Provide the (x, y) coordinate of the cell's center where the given text is located.  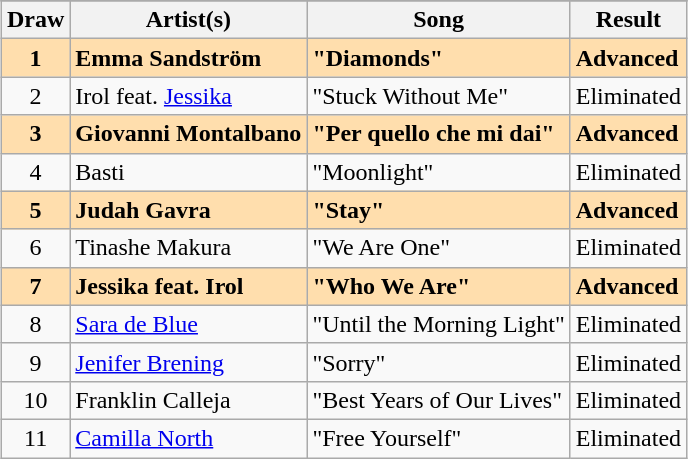
10 (35, 400)
3 (35, 134)
11 (35, 438)
Judah Gavra (188, 210)
Jessika feat. Irol (188, 286)
"Sorry" (438, 362)
Artist(s) (188, 20)
4 (35, 172)
Jenifer Brening (188, 362)
1 (35, 58)
9 (35, 362)
6 (35, 248)
Emma Sandström (188, 58)
"Who We Are" (438, 286)
Tinashe Makura (188, 248)
"Moonlight" (438, 172)
"Stuck Without Me" (438, 96)
2 (35, 96)
Irol feat. Jessika (188, 96)
8 (35, 324)
"Free Yourself" (438, 438)
"Best Years of Our Lives" (438, 400)
Sara de Blue (188, 324)
Franklin Calleja (188, 400)
Draw (35, 20)
"Diamonds" (438, 58)
"Stay" (438, 210)
Song (438, 20)
5 (35, 210)
"Per quello che mi dai" (438, 134)
"Until the Morning Light" (438, 324)
Result (628, 20)
7 (35, 286)
Giovanni Montalbano (188, 134)
"We Are One" (438, 248)
Basti (188, 172)
Camilla North (188, 438)
